Search for the cell housing the specified text and yield its [X, Y] center coordinate. 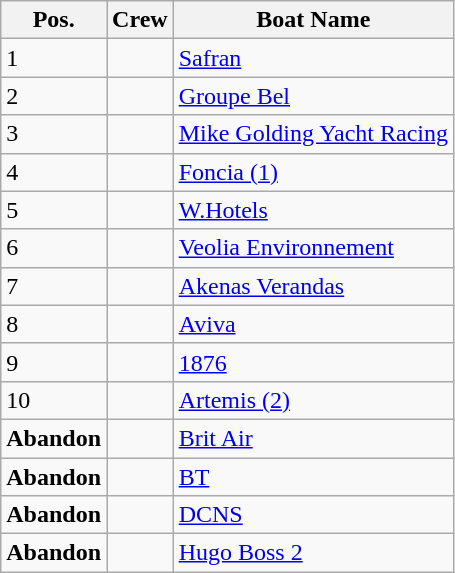
Aviva [313, 324]
5 [54, 210]
1876 [313, 362]
3 [54, 134]
6 [54, 248]
Brit Air [313, 438]
10 [54, 400]
8 [54, 324]
Crew [140, 20]
Groupe Bel [313, 96]
1 [54, 58]
9 [54, 362]
Veolia Environnement [313, 248]
2 [54, 96]
4 [54, 172]
Foncia (1) [313, 172]
Safran [313, 58]
BT [313, 477]
Artemis (2) [313, 400]
7 [54, 286]
W.Hotels [313, 210]
Hugo Boss 2 [313, 553]
Boat Name [313, 20]
Akenas Verandas [313, 286]
Mike Golding Yacht Racing [313, 134]
DCNS [313, 515]
Pos. [54, 20]
